Detect which cell encompasses the target text, then output its (x, y) center coordinate. 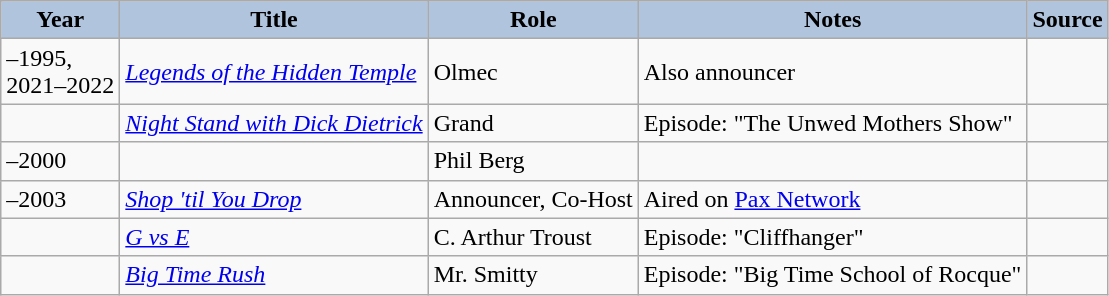
Aired on Pax Network (832, 199)
Announcer, Co-Host (533, 199)
Source (1068, 20)
Shop 'til You Drop (274, 199)
–2003 (60, 199)
Year (60, 20)
Phil Berg (533, 161)
Notes (832, 20)
G vs E (274, 237)
Role (533, 20)
Also announcer (832, 72)
Episode: "Cliffhanger" (832, 237)
–2000 (60, 161)
Legends of the Hidden Temple (274, 72)
Episode: "Big Time School of Rocque" (832, 275)
Night Stand with Dick Dietrick (274, 123)
Big Time Rush (274, 275)
–1995,2021–2022 (60, 72)
Episode: "The Unwed Mothers Show" (832, 123)
Title (274, 20)
Mr. Smitty (533, 275)
Olmec (533, 72)
C. Arthur Troust (533, 237)
Grand (533, 123)
